For the text-containing cell, return its midpoint in (X, Y) coordinate format. 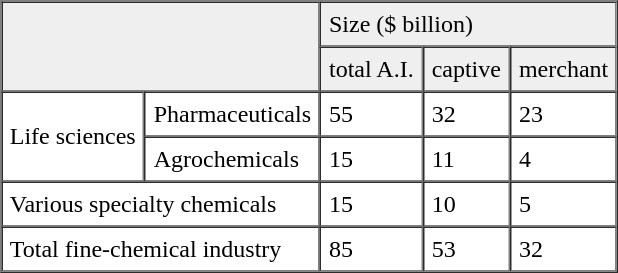
Pharmaceuticals (232, 114)
10 (466, 204)
Size ($ billion) (468, 24)
Various specialty chemicals (160, 204)
5 (564, 204)
total A.I. (372, 68)
23 (564, 114)
Total fine-chemical industry (160, 248)
53 (466, 248)
85 (372, 248)
4 (564, 158)
11 (466, 158)
merchant (564, 68)
Agrochemicals (232, 158)
captive (466, 68)
55 (372, 114)
Life sciences (73, 137)
